For the text-containing cell, return its midpoint in [x, y] coordinate format. 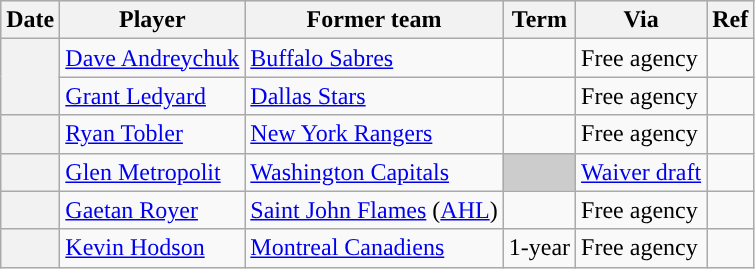
1-year [539, 248]
Date [30, 20]
New York Rangers [374, 134]
Dallas Stars [374, 96]
Buffalo Sabres [374, 58]
Via [642, 20]
Player [152, 20]
Waiver draft [642, 172]
Montreal Canadiens [374, 248]
Former team [374, 20]
Washington Capitals [374, 172]
Dave Andreychuk [152, 58]
Ref [730, 20]
Grant Ledyard [152, 96]
Gaetan Royer [152, 210]
Term [539, 20]
Kevin Hodson [152, 248]
Saint John Flames (AHL) [374, 210]
Ryan Tobler [152, 134]
Glen Metropolit [152, 172]
